Return the (x, y) coordinate for the center point of the cell that contains the specified text.  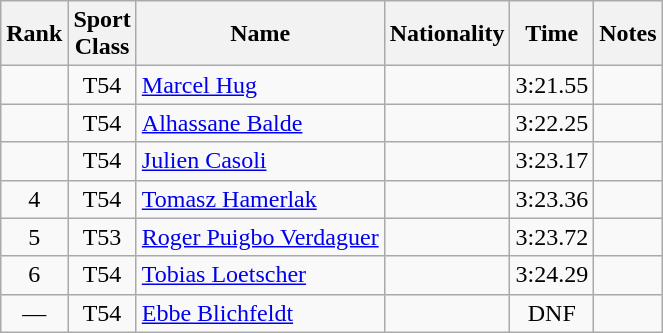
3:24.29 (552, 275)
5 (34, 237)
Tomasz Hamerlak (260, 199)
3:22.25 (552, 123)
Name (260, 34)
3:23.17 (552, 161)
4 (34, 199)
Time (552, 34)
Rank (34, 34)
Notes (628, 34)
3:23.36 (552, 199)
Julien Casoli (260, 161)
— (34, 313)
T53 (102, 237)
6 (34, 275)
Roger Puigbo Verdaguer (260, 237)
Alhassane Balde (260, 123)
Marcel Hug (260, 85)
Tobias Loetscher (260, 275)
Nationality (447, 34)
SportClass (102, 34)
DNF (552, 313)
3:21.55 (552, 85)
Ebbe Blichfeldt (260, 313)
3:23.72 (552, 237)
